Locate the cell with the specified text and output its [X, Y] center coordinate. 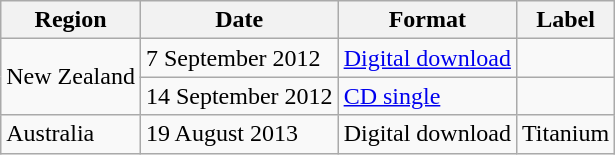
7 September 2012 [239, 58]
Titanium [565, 134]
14 September 2012 [239, 96]
CD single [427, 96]
New Zealand [71, 77]
Label [565, 20]
Australia [71, 134]
19 August 2013 [239, 134]
Region [71, 20]
Date [239, 20]
Format [427, 20]
